Identify which cell holds the provided text, then report its [x, y] central coordinate. 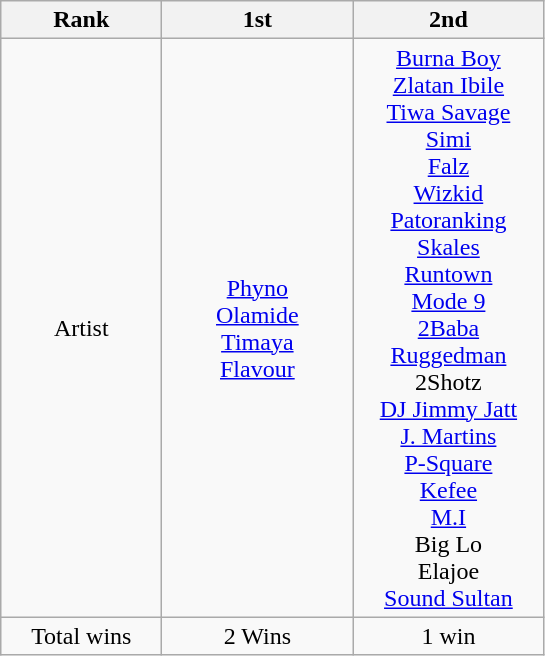
1 win [448, 636]
2nd [448, 20]
Artist [82, 328]
PhynoOlamideTimayaFlavour [258, 328]
Rank [82, 20]
1st [258, 20]
2 Wins [258, 636]
Total wins [82, 636]
